Capture the cell that displays the provided text and extract its (X, Y) central coordinate. 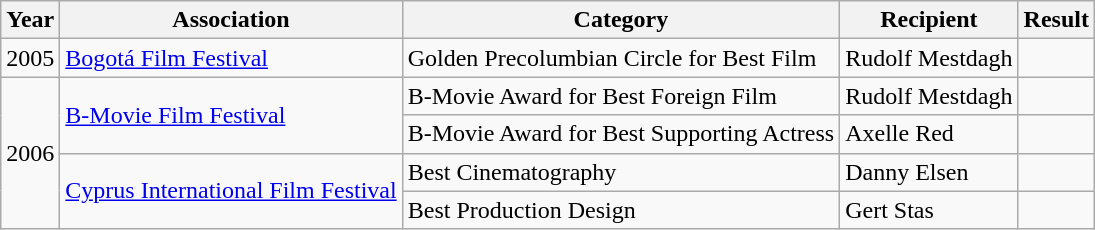
Gert Stas (929, 210)
Cyprus International Film Festival (231, 191)
Best Cinematography (620, 172)
B-Movie Award for Best Foreign Film (620, 96)
Danny Elsen (929, 172)
Best Production Design (620, 210)
Year (30, 20)
Category (620, 20)
B-Movie Film Festival (231, 115)
Bogotá Film Festival (231, 58)
Recipient (929, 20)
2005 (30, 58)
B-Movie Award for Best Supporting Actress (620, 134)
Axelle Red (929, 134)
Golden Precolumbian Circle for Best Film (620, 58)
Result (1056, 20)
2006 (30, 153)
Association (231, 20)
